Locate the cell with the specified text and output its [x, y] center coordinate. 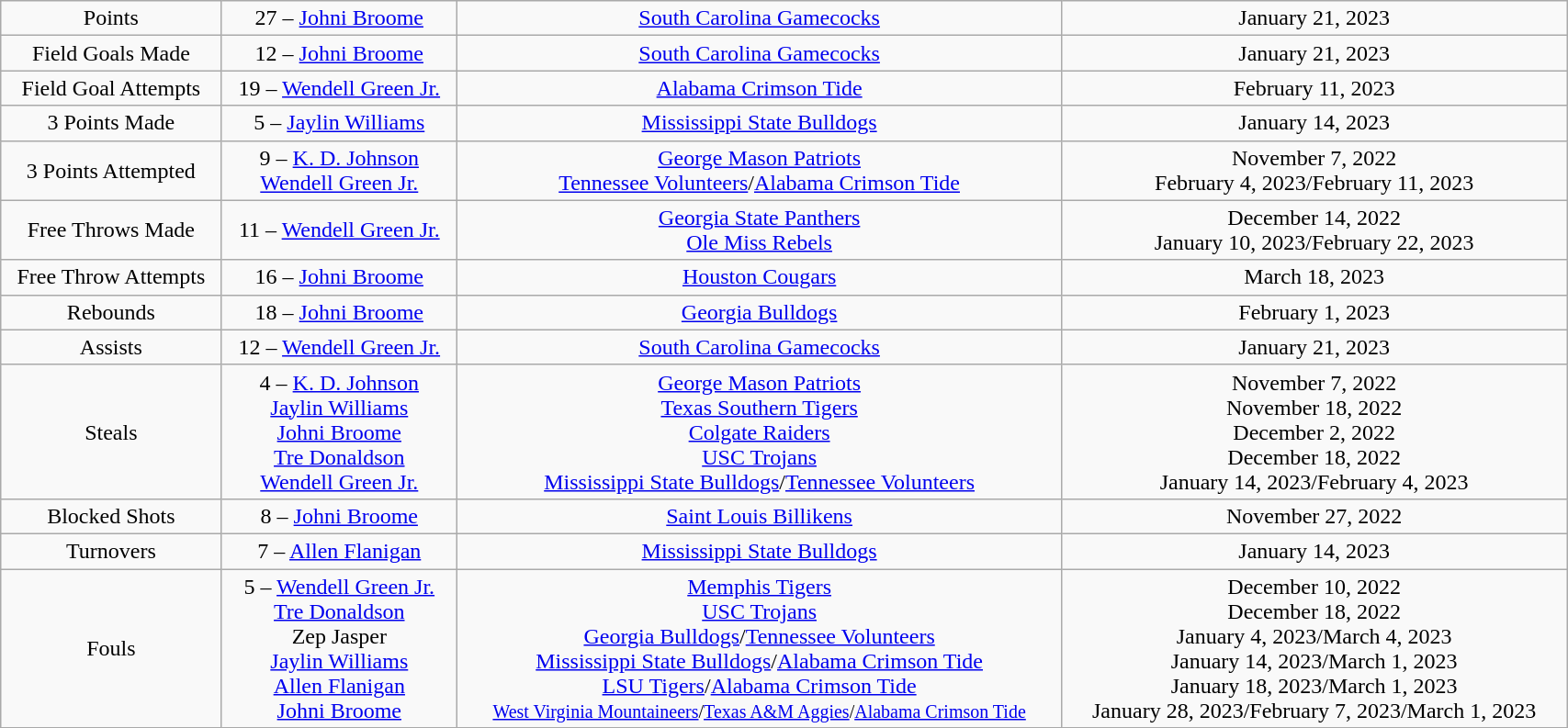
Assists [111, 347]
3 Points Made [111, 123]
Free Throw Attempts [111, 277]
Georgia Bulldogs [760, 312]
16 – Johni Broome [340, 277]
March 18, 2023 [1314, 277]
18 – Johni Broome [340, 312]
Houston Cougars [760, 277]
Georgia State PanthersOle Miss Rebels [760, 230]
Field Goals Made [111, 53]
3 Points Attempted [111, 171]
7 – Allen Flanigan [340, 551]
February 11, 2023 [1314, 88]
5 – Jaylin Williams [340, 123]
Steals [111, 431]
Alabama Crimson Tide [760, 88]
9 – K. D. JohnsonWendell Green Jr. [340, 171]
19 – Wendell Green Jr. [340, 88]
Blocked Shots [111, 516]
December 14, 2022January 10, 2023/February 22, 2023 [1314, 230]
27 – Johni Broome [340, 18]
George Mason PatriotsTexas Southern TigersColgate RaidersUSC TrojansMississippi State Bulldogs/Tennessee Volunteers [760, 431]
Saint Louis Billikens [760, 516]
Free Throws Made [111, 230]
November 27, 2022 [1314, 516]
8 – Johni Broome [340, 516]
12 – Johni Broome [340, 53]
4 – K. D. JohnsonJaylin WilliamsJohni BroomeTre DonaldsonWendell Green Jr. [340, 431]
February 1, 2023 [1314, 312]
Field Goal Attempts [111, 88]
George Mason PatriotsTennessee Volunteers/Alabama Crimson Tide [760, 171]
12 – Wendell Green Jr. [340, 347]
November 7, 2022November 18, 2022December 2, 2022December 18, 2022January 14, 2023/February 4, 2023 [1314, 431]
November 7, 2022February 4, 2023/February 11, 2023 [1314, 171]
Points [111, 18]
11 – Wendell Green Jr. [340, 230]
Turnovers [111, 551]
Rebounds [111, 312]
Fouls [111, 648]
5 – Wendell Green Jr.Tre DonaldsonZep JasperJaylin WilliamsAllen FlaniganJohni Broome [340, 648]
